Pinpoint the cell where the given text exists, returning its [x, y] midpoint coordinate. 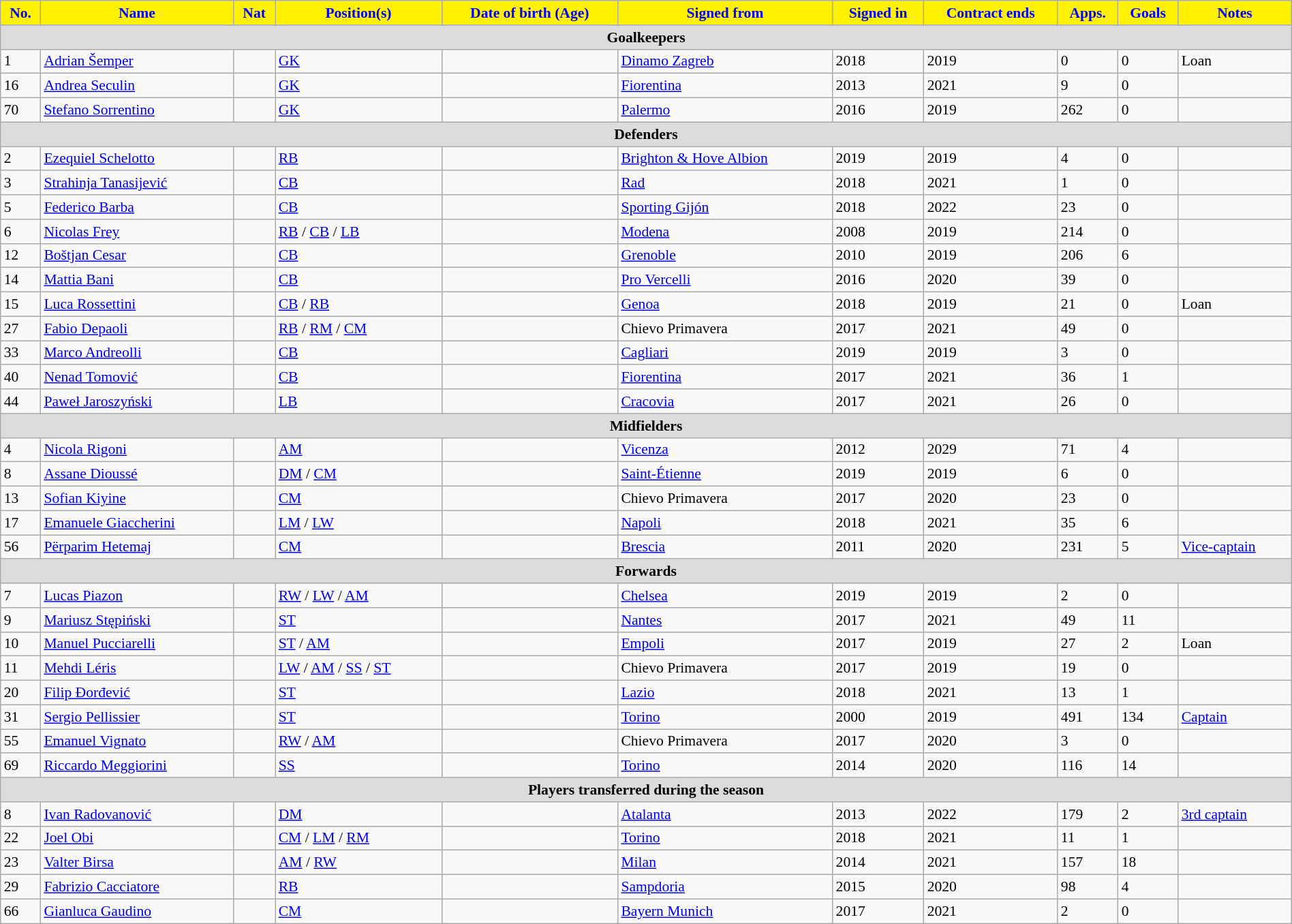
ST / AM [358, 644]
Manuel Pucciarelli [136, 644]
66 [20, 911]
Brescia [725, 547]
71 [1088, 450]
Marco Andreolli [136, 353]
AM [358, 450]
2029 [991, 450]
491 [1088, 717]
Defenders [646, 134]
Vicenza [725, 450]
Cagliari [725, 353]
33 [20, 353]
Nenad Tomović [136, 378]
55 [20, 741]
2015 [878, 887]
RW / AM [358, 741]
Andrea Seculin [136, 86]
31 [20, 717]
Nat [255, 13]
Sporting Gijón [725, 207]
Boštjan Cesar [136, 256]
Brighton & Hove Albion [725, 159]
Përparim Hetemaj [136, 547]
134 [1148, 717]
Valter Birsa [136, 863]
Bayern Munich [725, 911]
56 [20, 547]
10 [20, 644]
29 [20, 887]
LW / AM / SS / ST [358, 668]
Fabrizio Cacciatore [136, 887]
35 [1088, 523]
AM / RW [358, 863]
Dinamo Zagreb [725, 61]
Emanuel Vignato [136, 741]
44 [20, 401]
20 [20, 693]
Apps. [1088, 13]
Empoli [725, 644]
Nicola Rigoni [136, 450]
Fabio Depaoli [136, 328]
16 [20, 86]
36 [1088, 378]
Assane Dioussé [136, 474]
98 [1088, 887]
Lucas Piazon [136, 596]
Luca Rossettini [136, 305]
Modena [725, 232]
Ezequiel Schelotto [136, 159]
Ivan Radovanović [136, 814]
2012 [878, 450]
Napoli [725, 523]
2008 [878, 232]
Filip Đorđević [136, 693]
214 [1088, 232]
Grenoble [725, 256]
Federico Barba [136, 207]
116 [1088, 766]
Date of birth (Age) [529, 13]
Atalanta [725, 814]
69 [20, 766]
Cracovia [725, 401]
Palermo [725, 110]
Joel Obi [136, 838]
Forwards [646, 572]
RB / CB / LB [358, 232]
22 [20, 838]
Nantes [725, 620]
Gianluca Gaudino [136, 911]
Midfielders [646, 426]
3rd captain [1235, 814]
Lazio [725, 693]
Contract ends [991, 13]
Players transferred during the season [646, 790]
40 [20, 378]
Goalkeepers [646, 37]
262 [1088, 110]
15 [20, 305]
70 [20, 110]
179 [1088, 814]
DM / CM [358, 474]
Goals [1148, 13]
2011 [878, 547]
Name [136, 13]
Mehdi Léris [136, 668]
19 [1088, 668]
Milan [725, 863]
17 [20, 523]
CM / LM / RM [358, 838]
No. [20, 13]
CB / RB [358, 305]
Chelsea [725, 596]
2010 [878, 256]
2000 [878, 717]
Sergio Pellissier [136, 717]
Position(s) [358, 13]
DM [358, 814]
Adrian Šemper [136, 61]
LB [358, 401]
Vice-captain [1235, 547]
Signed in [878, 13]
Signed from [725, 13]
Emanuele Giaccherini [136, 523]
SS [358, 766]
39 [1088, 280]
Sampdoria [725, 887]
231 [1088, 547]
Paweł Jaroszyński [136, 401]
18 [1148, 863]
Rad [725, 183]
Riccardo Meggiorini [136, 766]
21 [1088, 305]
7 [20, 596]
12 [20, 256]
LM / LW [358, 523]
RW / LW / AM [358, 596]
Genoa [725, 305]
Stefano Sorrentino [136, 110]
Mariusz Stępiński [136, 620]
Sofian Kiyine [136, 499]
Mattia Bani [136, 280]
Notes [1235, 13]
157 [1088, 863]
Saint-Étienne [725, 474]
26 [1088, 401]
Nicolas Frey [136, 232]
RB / RM / CM [358, 328]
Pro Vercelli [725, 280]
Strahinja Tanasijević [136, 183]
Captain [1235, 717]
206 [1088, 256]
